Identify which cell holds the provided text, then report its (x, y) central coordinate. 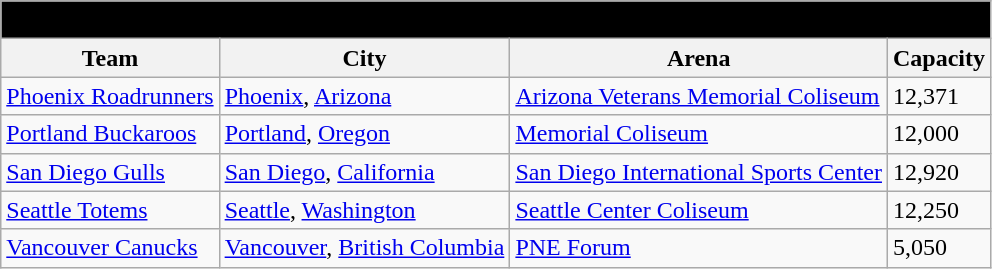
12,371 (940, 96)
Memorial Coliseum (699, 134)
Vancouver, British Columbia (364, 248)
1967–68 Western Hockey League (496, 20)
Arizona Veterans Memorial Coliseum (699, 96)
Portland Buckaroos (110, 134)
Vancouver Canucks (110, 248)
5,050 (940, 248)
Phoenix, Arizona (364, 96)
Seattle Totems (110, 210)
Team (110, 58)
City (364, 58)
PNE Forum (699, 248)
Arena (699, 58)
Portland, Oregon (364, 134)
Phoenix Roadrunners (110, 96)
San Diego, California (364, 172)
Seattle, Washington (364, 210)
Seattle Center Coliseum (699, 210)
San Diego International Sports Center (699, 172)
12,250 (940, 210)
12,920 (940, 172)
12,000 (940, 134)
San Diego Gulls (110, 172)
Capacity (940, 58)
